Output the (X, Y) coordinate of the center of the cell containing the given text.  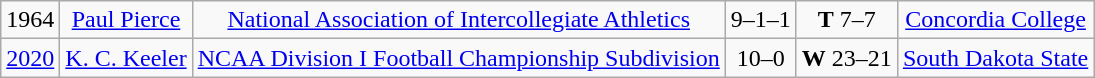
National Association of Intercollegiate Athletics (458, 20)
9–1–1 (760, 20)
10–0 (760, 58)
2020 (30, 58)
K. C. Keeler (126, 58)
South Dakota State (995, 58)
Concordia College (995, 20)
W 23–21 (846, 58)
1964 (30, 20)
NCAA Division I Football Championship Subdivision (458, 58)
T 7–7 (846, 20)
Paul Pierce (126, 20)
